Return [x, y] of the center of cell containing provided text 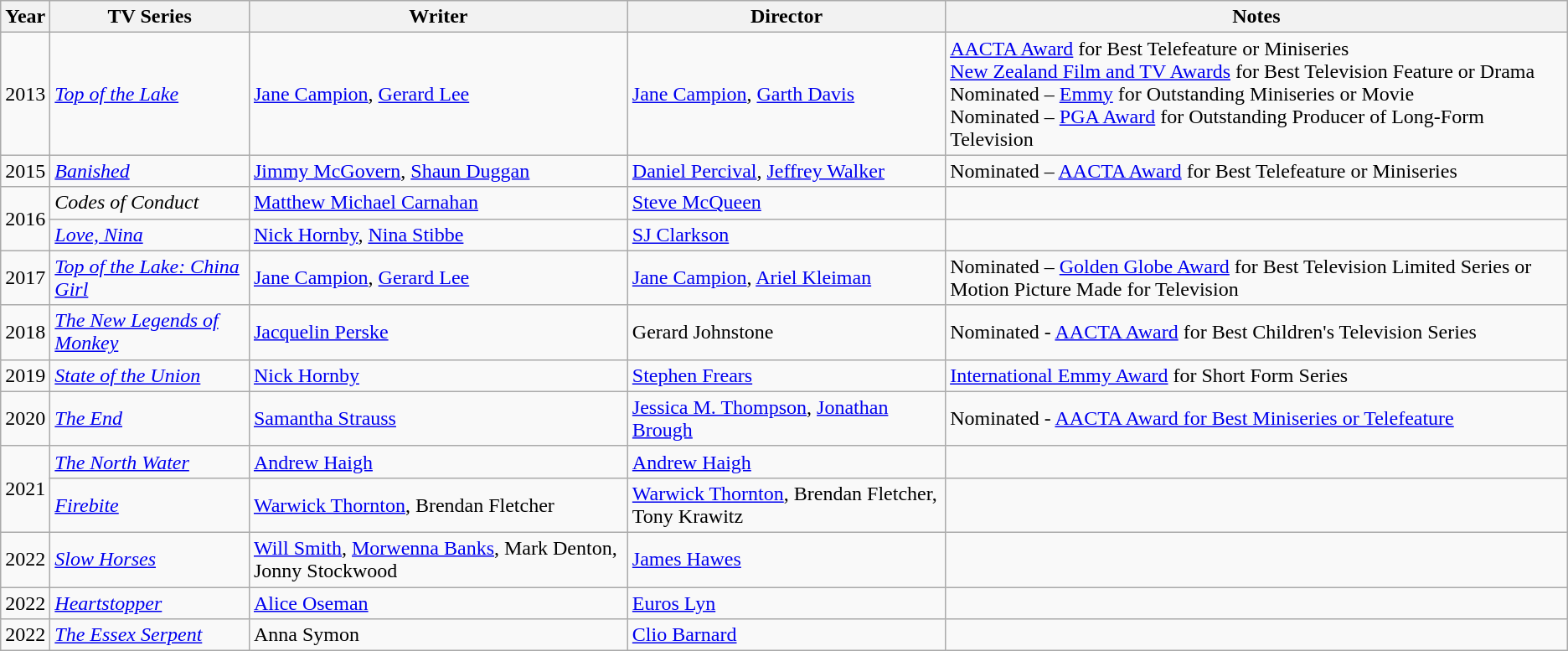
Love, Nina [150, 235]
Top of the Lake [150, 94]
Gerard Johnstone [786, 332]
2015 [25, 171]
Notes [1256, 17]
Nominated - AACTA Award for Best Children's Television Series [1256, 332]
Warwick Thornton, Brendan Fletcher, Tony Krawitz [786, 504]
Nick Hornby [438, 375]
2013 [25, 94]
TV Series [150, 17]
Jane Campion, Ariel Kleiman [786, 278]
Jessica M. Thompson, Jonathan Brough [786, 419]
Nominated - AACTA Award for Best Miniseries or Telefeature [1256, 419]
Writer [438, 17]
Nominated – AACTA Award for Best Telefeature or Miniseries [1256, 171]
Steve McQueen [786, 203]
Top of the Lake: China Girl [150, 278]
2019 [25, 375]
Daniel Percival, Jeffrey Walker [786, 171]
International Emmy Award for Short Form Series [1256, 375]
Codes of Conduct [150, 203]
The North Water [150, 462]
2016 [25, 219]
2020 [25, 419]
Nick Hornby, Nina Stibbe [438, 235]
SJ Clarkson [786, 235]
The End [150, 419]
Heartstopper [150, 602]
Slow Horses [150, 560]
Anna Symon [438, 635]
State of the Union [150, 375]
Samantha Strauss [438, 419]
Director [786, 17]
Matthew Michael Carnahan [438, 203]
The New Legends of Monkey [150, 332]
2021 [25, 489]
Jacquelin Perske [438, 332]
James Hawes [786, 560]
The Essex Serpent [150, 635]
Nominated – Golden Globe Award for Best Television Limited Series or Motion Picture Made for Television [1256, 278]
Euros Lyn [786, 602]
2017 [25, 278]
Alice Oseman [438, 602]
Clio Barnard [786, 635]
2018 [25, 332]
Will Smith, Morwenna Banks, Mark Denton, Jonny Stockwood [438, 560]
Warwick Thornton, Brendan Fletcher [438, 504]
Jimmy McGovern, Shaun Duggan [438, 171]
Firebite [150, 504]
Stephen Frears [786, 375]
Banished [150, 171]
Jane Campion, Garth Davis [786, 94]
Year [25, 17]
